For the text-containing cell, return its midpoint in (x, y) coordinate format. 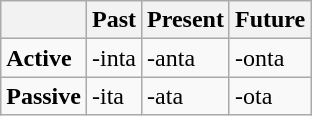
Future (270, 20)
Passive (44, 96)
Active (44, 58)
-ota (270, 96)
Present (186, 20)
Past (114, 20)
-ita (114, 96)
-ata (186, 96)
-onta (270, 58)
-inta (114, 58)
-anta (186, 58)
